For the text-containing cell, return its midpoint in (X, Y) coordinate format. 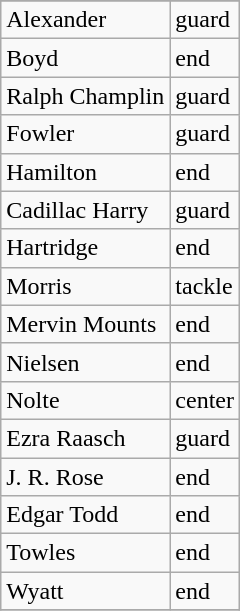
Wyatt (86, 591)
Ralph Champlin (86, 96)
Alexander (86, 20)
Fowler (86, 134)
Towles (86, 553)
Cadillac Harry (86, 210)
J. R. Rose (86, 477)
Boyd (86, 58)
Nolte (86, 400)
Edgar Todd (86, 515)
Morris (86, 286)
Nielsen (86, 362)
Hartridge (86, 248)
Mervin Mounts (86, 324)
Hamilton (86, 172)
Ezra Raasch (86, 438)
tackle (205, 286)
center (205, 400)
